Provide the [x, y] coordinate of the cell's center where the given text is located.  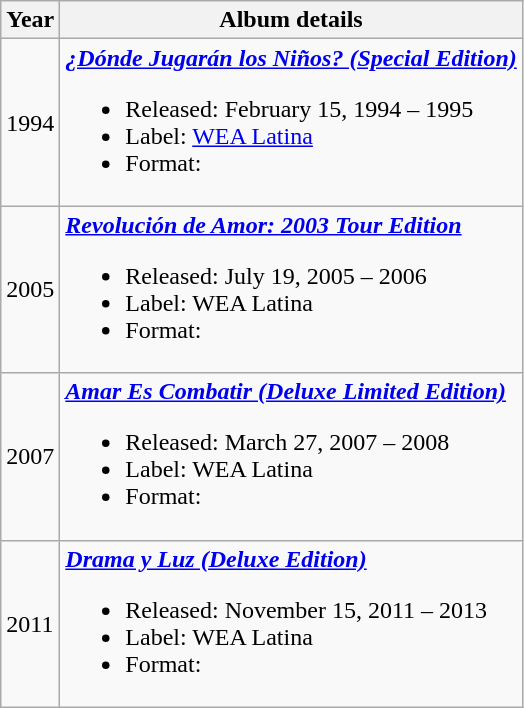
Drama y Luz (Deluxe Edition)Released: November 15, 2011 – 2013Label: WEA LatinaFormat: [291, 624]
2005 [30, 290]
2007 [30, 456]
¿Dónde Jugarán los Niños? (Special Edition)Released: February 15, 1994 – 1995Label: WEA LatinaFormat: [291, 122]
Album details [291, 20]
1994 [30, 122]
Year [30, 20]
Amar Es Combatir (Deluxe Limited Edition)Released: March 27, 2007 – 2008Label: WEA LatinaFormat: [291, 456]
2011 [30, 624]
Revolución de Amor: 2003 Tour EditionReleased: July 19, 2005 – 2006Label: WEA LatinaFormat: [291, 290]
